Pinpoint the cell where the given text exists, returning its [X, Y] midpoint coordinate. 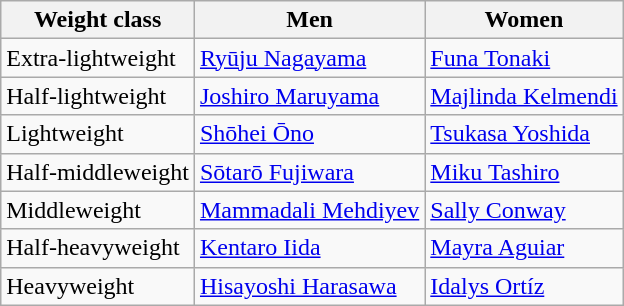
Kentaro Iida [309, 248]
Shōhei Ōno [309, 134]
Ryūju Nagayama [309, 58]
Sōtarō Fujiwara [309, 172]
Heavyweight [98, 286]
Idalys Ortíz [524, 286]
Women [524, 20]
Middleweight [98, 210]
Majlinda Kelmendi [524, 96]
Mammadali Mehdiyev [309, 210]
Joshiro Maruyama [309, 96]
Hisayoshi Harasawa [309, 286]
Half-middleweight [98, 172]
Sally Conway [524, 210]
Weight class [98, 20]
Men [309, 20]
Half-lightweight [98, 96]
Funa Tonaki [524, 58]
Half-heavyweight [98, 248]
Lightweight [98, 134]
Miku Tashiro [524, 172]
Mayra Aguiar [524, 248]
Extra-lightweight [98, 58]
Tsukasa Yoshida [524, 134]
